For the text-containing cell, return its midpoint in (X, Y) coordinate format. 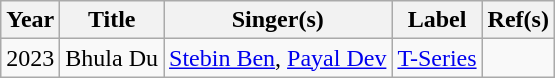
Ref(s) (518, 20)
2023 (30, 58)
Title (112, 20)
Label (437, 20)
T-Series (437, 58)
Stebin Ben, Payal Dev (278, 58)
Year (30, 20)
Singer(s) (278, 20)
Bhula Du (112, 58)
